Output the [x, y] coordinate of the center of the cell containing the given text.  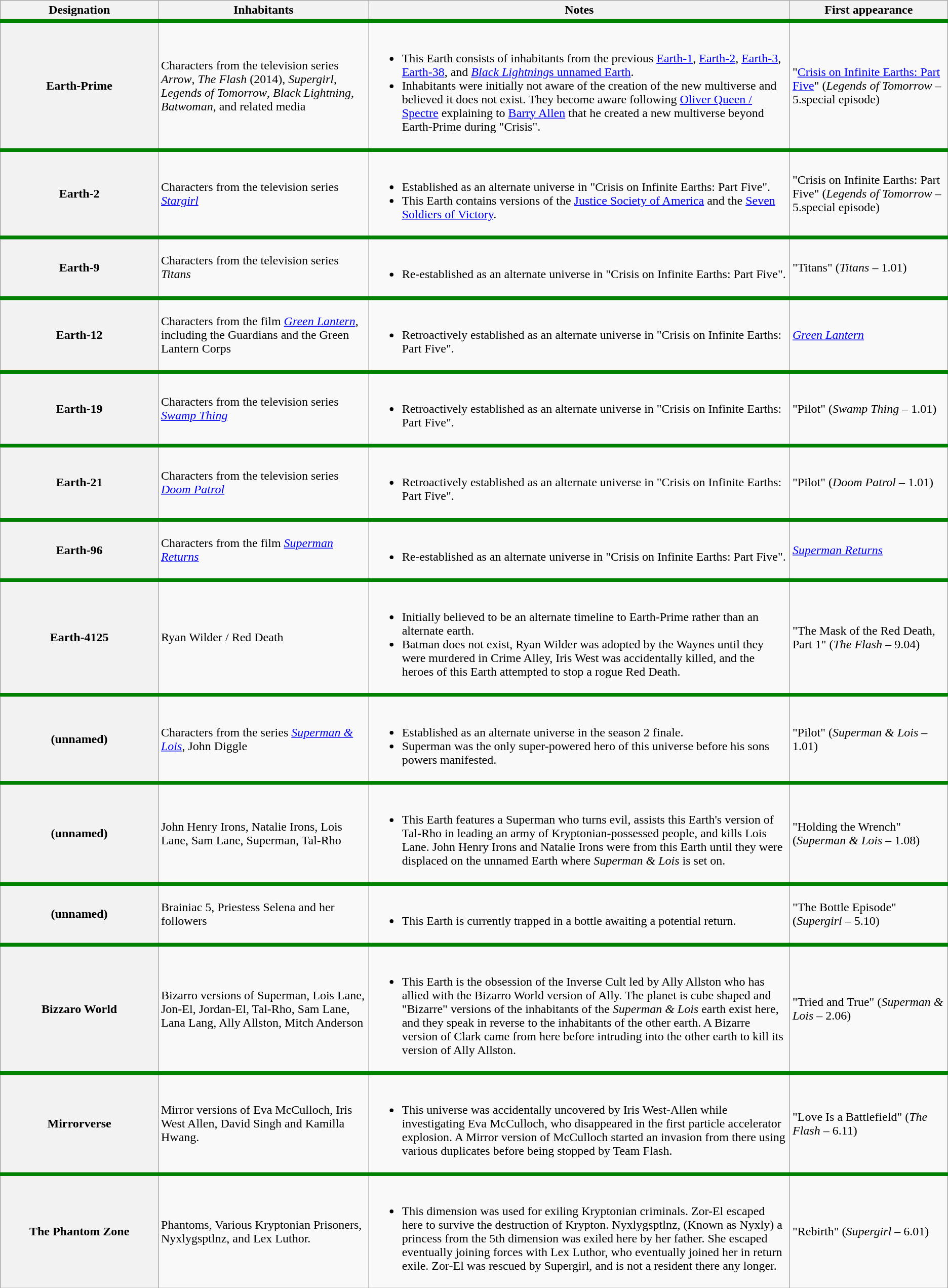
Characters from the television series Swamp Thing [263, 409]
Mirrorverse [80, 1124]
Designation [80, 11]
"Pilot" (Superman & Lois – 1.01) [868, 738]
Notes [579, 11]
Characters from the series Superman & Lois, John Diggle [263, 738]
Bizzaro World [80, 1008]
Ryan Wilder / Red Death [263, 637]
This Earth is currently trapped in a bottle awaiting a potential return. [579, 914]
Earth-Prime [80, 86]
Earth-4125 [80, 637]
Bizarro versions of Superman, Lois Lane, Jon-El, Jordan-El, Tal-Rho, Sam Lane, Lana Lang, Ally Allston, Mitch Anderson [263, 1008]
Earth-19 [80, 409]
Characters from the television series Titans [263, 267]
Brainiac 5, Priestess Selena and her followers [263, 914]
"The Mask of the Red Death, Part 1" (The Flash – 9.04) [868, 637]
"The Bottle Episode" (Supergirl – 5.10) [868, 914]
Superman Returns [868, 550]
Characters from the television series Stargirl [263, 193]
Mirror versions of Eva McCulloch, Iris West Allen, David Singh and Kamilla Hwang. [263, 1124]
"Pilot" (Doom Patrol – 1.01) [868, 483]
Characters from the television series Arrow, The Flash (2014), Supergirl, Legends of Tomorrow, Black Lightning, Batwoman, and related media [263, 86]
The Phantom Zone [80, 1231]
Earth-96 [80, 550]
"Titans" (Titans – 1.01) [868, 267]
Green Lantern [868, 335]
"Love Is a Battlefield" (The Flash – 6.11) [868, 1124]
Characters from the film Superman Returns [263, 550]
Earth-21 [80, 483]
Phantoms, Various Kryptonian Prisoners, Nyxlygsptlnz, and Lex Luthor. [263, 1231]
Earth-9 [80, 267]
"Tried and True" (Superman & Lois – 2.06) [868, 1008]
"Rebirth" (Supergirl – 6.01) [868, 1231]
John Henry Irons, Natalie Irons, Lois Lane, Sam Lane, Superman, Tal-Rho [263, 833]
Inhabitants [263, 11]
"Holding the Wrench" (Superman & Lois – 1.08) [868, 833]
First appearance [868, 11]
Earth-12 [80, 335]
Characters from the film Green Lantern, including the Guardians and the Green Lantern Corps [263, 335]
"Pilot" (Swamp Thing – 1.01) [868, 409]
Characters from the television series Doom Patrol [263, 483]
Earth-2 [80, 193]
